Extract the (X, Y) coordinate from the center of the cell holding the provided text.  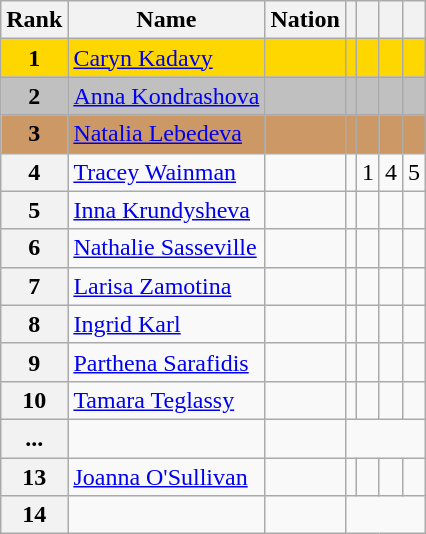
6 (34, 248)
Nathalie Sasseville (166, 248)
9 (34, 362)
Tamara Teglassy (166, 400)
7 (34, 286)
Rank (34, 20)
10 (34, 400)
Inna Krundysheva (166, 210)
Larisa Zamotina (166, 286)
Caryn Kadavy (166, 58)
13 (34, 477)
Joanna O'Sullivan (166, 477)
Nation (305, 20)
Name (166, 20)
... (34, 438)
3 (34, 134)
14 (34, 515)
8 (34, 324)
Parthena Sarafidis (166, 362)
Natalia Lebedeva (166, 134)
Tracey Wainman (166, 172)
Anna Kondrashova (166, 96)
2 (34, 96)
Ingrid Karl (166, 324)
